Return the [X, Y] coordinate for the center point of the cell that contains the specified text.  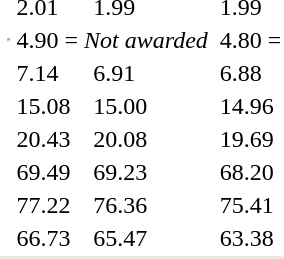
68.20 [250, 172]
75.41 [250, 205]
Not awarded [146, 40]
19.69 [250, 139]
69.49 [48, 172]
20.43 [48, 139]
20.08 [151, 139]
77.22 [48, 205]
7.14 [48, 73]
6.88 [250, 73]
63.38 [250, 238]
69.23 [151, 172]
14.96 [250, 106]
66.73 [48, 238]
76.36 [151, 205]
4.90 = [48, 40]
4.80 = [250, 40]
15.08 [48, 106]
65.47 [151, 238]
6.91 [151, 73]
15.00 [151, 106]
